Provide the [x, y] coordinate of the cell's center where the given text is located.  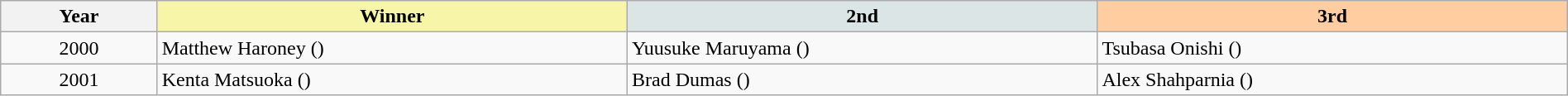
Brad Dumas () [863, 79]
3rd [1332, 17]
Matthew Haroney () [392, 48]
Winner [392, 17]
Tsubasa Onishi () [1332, 48]
Alex Shahparnia () [1332, 79]
Kenta Matsuoka () [392, 79]
2nd [863, 17]
Yuusuke Maruyama () [863, 48]
Year [79, 17]
2000 [79, 48]
2001 [79, 79]
